Identify which cell holds the provided text, then report its (x, y) central coordinate. 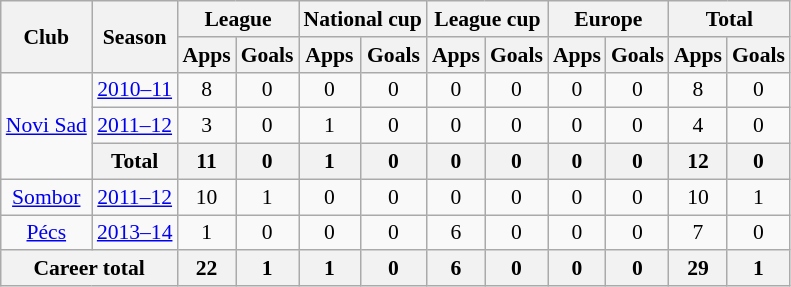
3 (207, 126)
League (238, 19)
Europe (608, 19)
Career total (90, 269)
22 (207, 269)
National cup (363, 19)
29 (698, 269)
Club (46, 36)
2013–14 (135, 233)
7 (698, 233)
Season (135, 36)
12 (698, 162)
Novi Sad (46, 126)
Sombor (46, 197)
11 (207, 162)
2010–11 (135, 90)
League cup (488, 19)
Pécs (46, 233)
4 (698, 126)
